Detect which cell encompasses the target text, then output its (X, Y) center coordinate. 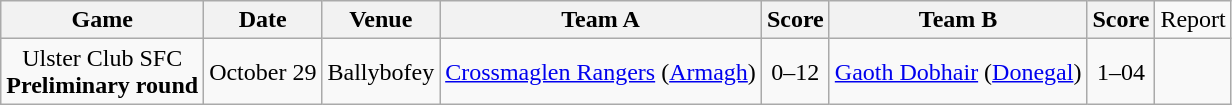
Ulster Club SFCPreliminary round (102, 72)
Game (102, 20)
Venue (381, 20)
Ballybofey (381, 72)
Crossmaglen Rangers (Armagh) (601, 72)
Gaoth Dobhair (Donegal) (958, 72)
Team B (958, 20)
0–12 (795, 72)
October 29 (263, 72)
Report (1193, 20)
1–04 (1121, 72)
Team A (601, 20)
Date (263, 20)
